Return (x, y) of the center of cell containing provided text 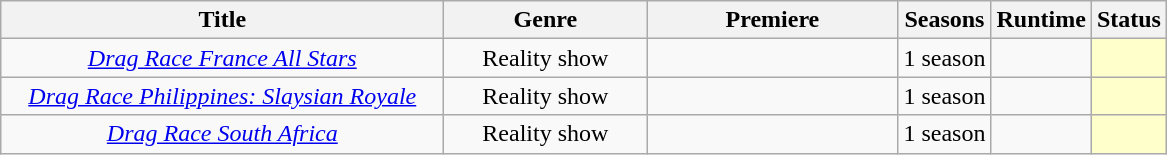
Premiere (772, 20)
Drag Race France All Stars (222, 58)
Drag Race Philippines: Slaysian Royale (222, 96)
Seasons (944, 20)
Genre (546, 20)
Drag Race South Africa (222, 134)
Runtime (1041, 20)
Title (222, 20)
Status (1128, 20)
